Capture the cell that displays the provided text and extract its [X, Y] central coordinate. 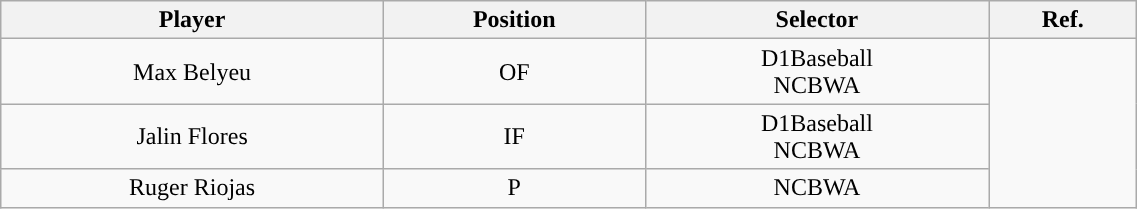
Max Belyeu [192, 72]
Position [514, 20]
Jalin Flores [192, 136]
P [514, 188]
Ref. [1063, 20]
Ruger Riojas [192, 188]
IF [514, 136]
NCBWA [817, 188]
OF [514, 72]
Selector [817, 20]
Player [192, 20]
